Determine the [X, Y] coordinate at the center of the cell enclosing the given text.  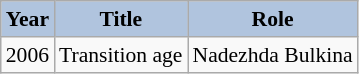
Role [273, 19]
Transition age [120, 55]
Year [28, 19]
2006 [28, 55]
Nadezhda Bulkina [273, 55]
Title [120, 19]
